Extract the [x, y] coordinate from the center of the cell holding the provided text.  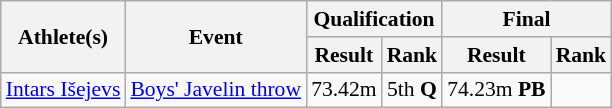
73.42m [344, 90]
Final [526, 19]
Event [216, 36]
74.23m PB [496, 90]
Qualification [374, 19]
Boys' Javelin throw [216, 90]
5th Q [412, 90]
Athlete(s) [64, 36]
Intars Išejevs [64, 90]
